Scan for the cell matching the given text and deliver its [X, Y] coordinate at center. 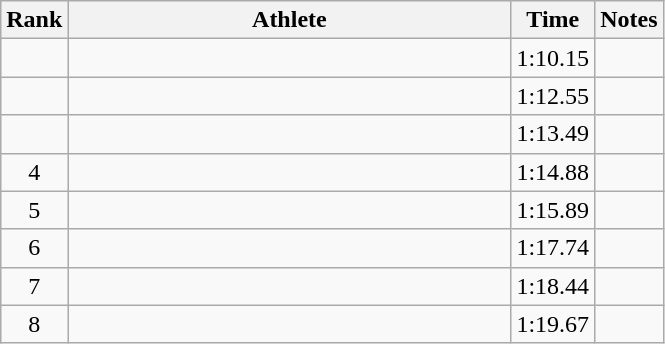
1:18.44 [553, 286]
1:10.15 [553, 58]
6 [34, 248]
Rank [34, 20]
5 [34, 210]
8 [34, 324]
Time [553, 20]
1:17.74 [553, 248]
7 [34, 286]
1:19.67 [553, 324]
Notes [629, 20]
4 [34, 172]
Athlete [290, 20]
1:12.55 [553, 96]
1:15.89 [553, 210]
1:14.88 [553, 172]
1:13.49 [553, 134]
